Search for the cell housing the specified text and yield its [x, y] center coordinate. 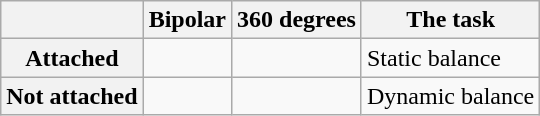
Not attached [72, 96]
Attached [72, 58]
Dynamic balance [450, 96]
Static balance [450, 58]
360 degrees [297, 20]
The task [450, 20]
Bipolar [187, 20]
